Search for the cell housing the specified text and yield its [X, Y] center coordinate. 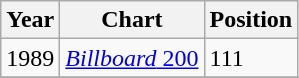
Chart [132, 20]
1989 [30, 58]
111 [251, 58]
Year [30, 20]
Billboard 200 [132, 58]
Position [251, 20]
